Capture the cell that displays the provided text and extract its (X, Y) central coordinate. 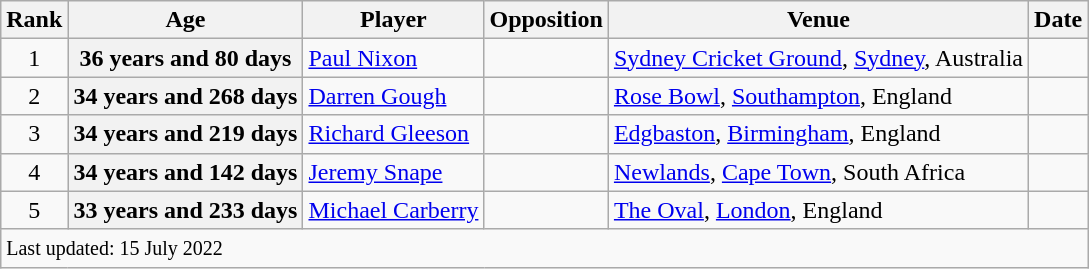
2 (34, 96)
Player (394, 20)
Opposition (546, 20)
33 years and 233 days (186, 210)
Paul Nixon (394, 58)
34 years and 219 days (186, 134)
Rose Bowl, Southampton, England (818, 96)
Richard Gleeson (394, 134)
4 (34, 172)
The Oval, London, England (818, 210)
Darren Gough (394, 96)
Sydney Cricket Ground, Sydney, Australia (818, 58)
Jeremy Snape (394, 172)
34 years and 142 days (186, 172)
Age (186, 20)
34 years and 268 days (186, 96)
1 (34, 58)
Venue (818, 20)
Rank (34, 20)
Edgbaston, Birmingham, England (818, 134)
5 (34, 210)
36 years and 80 days (186, 58)
Michael Carberry (394, 210)
3 (34, 134)
Date (1058, 20)
Newlands, Cape Town, South Africa (818, 172)
Last updated: 15 July 2022 (544, 248)
